From the cell containing the given text, extract its center point as [X, Y] coordinate. 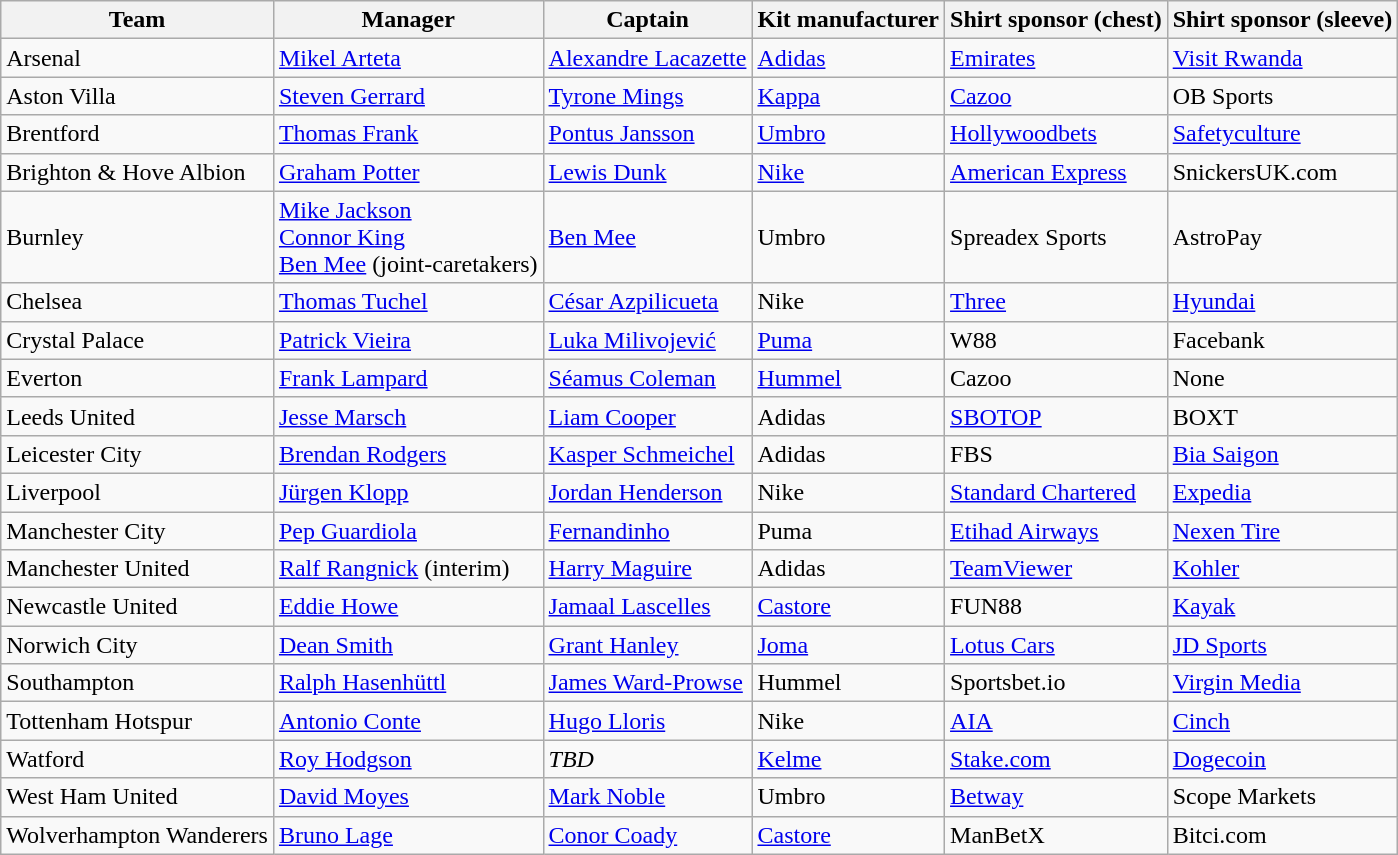
Kohler [1282, 569]
Wolverhampton Wanderers [138, 835]
Leeds United [138, 416]
Standard Chartered [1056, 492]
Hollywoodbets [1056, 134]
West Ham United [138, 797]
Kappa [848, 96]
Expedia [1282, 492]
Crystal Palace [138, 340]
Eddie Howe [408, 607]
Séamus Coleman [648, 378]
Manchester City [138, 531]
SBOTOP [1056, 416]
Graham Potter [408, 172]
Kelme [848, 759]
Cinch [1282, 721]
Liam Cooper [648, 416]
SnickersUK.com [1282, 172]
Scope Markets [1282, 797]
JD Sports [1282, 645]
César Azpilicueta [648, 302]
Three [1056, 302]
Alexandre Lacazette [648, 58]
Visit Rwanda [1282, 58]
Lotus Cars [1056, 645]
Shirt sponsor (chest) [1056, 20]
Dogecoin [1282, 759]
ManBetX [1056, 835]
Betway [1056, 797]
Captain [648, 20]
Hyundai [1282, 302]
Ralph Hasenhüttl [408, 683]
Dean Smith [408, 645]
Tyrone Mings [648, 96]
Bitci.com [1282, 835]
Frank Lampard [408, 378]
Manchester United [138, 569]
Jesse Marsch [408, 416]
Team [138, 20]
Ralf Rangnick (interim) [408, 569]
Harry Maguire [648, 569]
Jamaal Lascelles [648, 607]
Nexen Tire [1282, 531]
Aston Villa [138, 96]
Fernandinho [648, 531]
None [1282, 378]
Steven Gerrard [408, 96]
Brentford [138, 134]
Kayak [1282, 607]
TBD [648, 759]
Ben Mee [648, 237]
Facebank [1282, 340]
Arsenal [138, 58]
Kasper Schmeichel [648, 454]
Bruno Lage [408, 835]
Mark Noble [648, 797]
W88 [1056, 340]
BOXT [1282, 416]
Brendan Rodgers [408, 454]
Pontus Jansson [648, 134]
Pep Guardiola [408, 531]
Shirt sponsor (sleeve) [1282, 20]
Thomas Tuchel [408, 302]
Grant Hanley [648, 645]
Hugo Lloris [648, 721]
TeamViewer [1056, 569]
Roy Hodgson [408, 759]
Chelsea [138, 302]
Watford [138, 759]
Newcastle United [138, 607]
Spreadex Sports [1056, 237]
Sportsbet.io [1056, 683]
Kit manufacturer [848, 20]
Brighton & Hove Albion [138, 172]
Tottenham Hotspur [138, 721]
Luka Milivojević [648, 340]
American Express [1056, 172]
Conor Coady [648, 835]
Thomas Frank [408, 134]
Burnley [138, 237]
AstroPay [1282, 237]
Stake.com [1056, 759]
Safetyculture [1282, 134]
David Moyes [408, 797]
Norwich City [138, 645]
Liverpool [138, 492]
AIA [1056, 721]
Joma [848, 645]
Lewis Dunk [648, 172]
Antonio Conte [408, 721]
James Ward-Prowse [648, 683]
Jürgen Klopp [408, 492]
Bia Saigon [1282, 454]
Emirates [1056, 58]
Patrick Vieira [408, 340]
Southampton [138, 683]
Leicester City [138, 454]
Mikel Arteta [408, 58]
OB Sports [1282, 96]
FBS [1056, 454]
Jordan Henderson [648, 492]
Mike Jackson Connor King Ben Mee (joint-caretakers) [408, 237]
Manager [408, 20]
FUN88 [1056, 607]
Virgin Media [1282, 683]
Everton [138, 378]
Etihad Airways [1056, 531]
